Return the [X, Y] coordinate for the center point of the cell that contains the specified text.  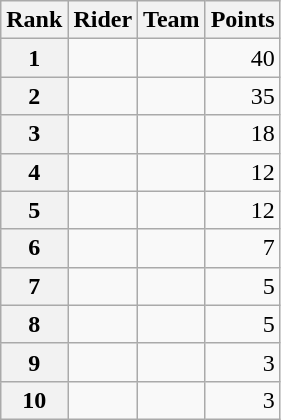
Rider [103, 20]
18 [242, 134]
6 [34, 248]
2 [34, 96]
Points [242, 20]
4 [34, 172]
10 [34, 400]
Rank [34, 20]
35 [242, 96]
8 [34, 324]
40 [242, 58]
Team [172, 20]
1 [34, 58]
9 [34, 362]
